From the cell containing the given text, extract its center point as [x, y] coordinate. 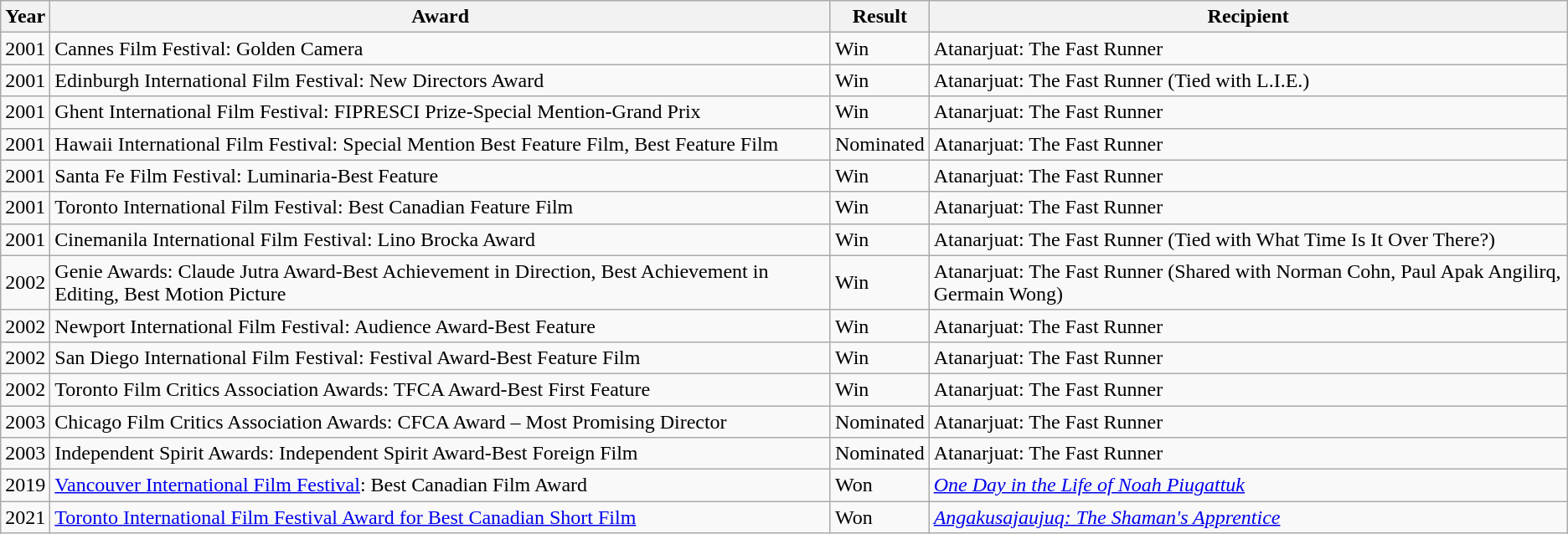
Cannes Film Festival: Golden Camera [441, 49]
Angakusajaujuq: The Shaman's Apprentice [1248, 517]
Genie Awards: Claude Jutra Award-Best Achievement in Direction, Best Achievement in Editing, Best Motion Picture [441, 283]
Toronto Film Critics Association Awards: TFCA Award-Best First Feature [441, 389]
Newport International Film Festival: Audience Award-Best Feature [441, 326]
Chicago Film Critics Association Awards: CFCA Award – Most Promising Director [441, 421]
Toronto International Film Festival Award for Best Canadian Short Film [441, 517]
One Day in the Life of Noah Piugattuk [1248, 485]
Atanarjuat: The Fast Runner (Tied with L.I.E.) [1248, 80]
Result [879, 17]
Ghent International Film Festival: FIPRESCI Prize-Special Mention-Grand Prix [441, 112]
Hawaii International Film Festival: Special Mention Best Feature Film, Best Feature Film [441, 144]
Cinemanila International Film Festival: Lino Brocka Award [441, 239]
Toronto International Film Festival: Best Canadian Feature Film [441, 208]
2021 [25, 517]
Independent Spirit Awards: Independent Spirit Award-Best Foreign Film [441, 454]
Atanarjuat: The Fast Runner (Tied with What Time Is It Over There?) [1248, 239]
Vancouver International Film Festival: Best Canadian Film Award [441, 485]
Award [441, 17]
Edinburgh International Film Festival: New Directors Award [441, 80]
Santa Fe Film Festival: Luminaria-Best Feature [441, 176]
San Diego International Film Festival: Festival Award-Best Feature Film [441, 357]
2019 [25, 485]
Atanarjuat: The Fast Runner (Shared with Norman Cohn, Paul Apak Angilirq, Germain Wong) [1248, 283]
Recipient [1248, 17]
Year [25, 17]
